Find where the given text appears and provide that cell's center as [X, Y] coordinate. 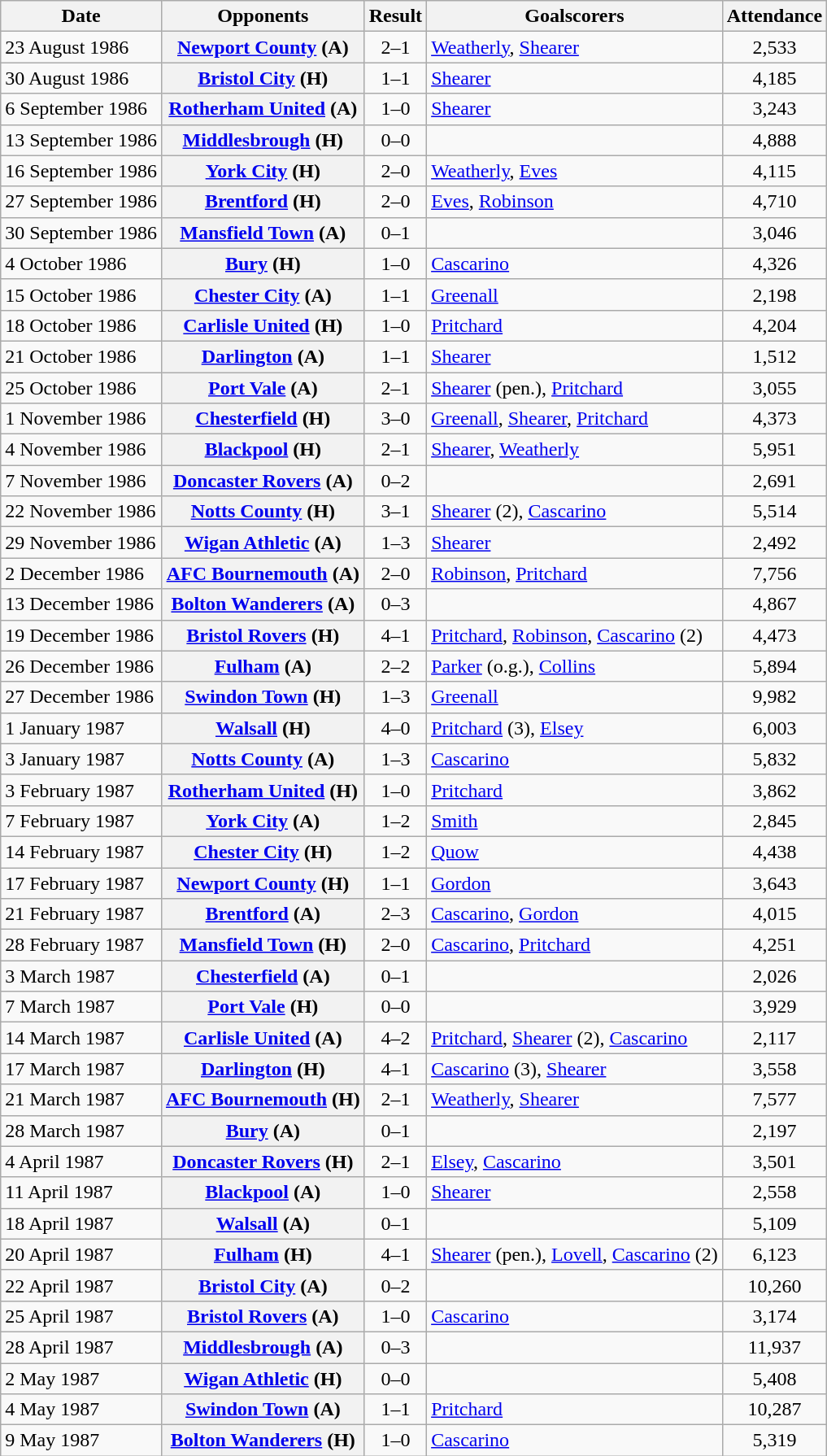
Middlesbrough (H) [263, 140]
3–0 [395, 419]
23 August 1986 [81, 47]
Blackpool (H) [263, 450]
Chesterfield (A) [263, 976]
Notts County (A) [263, 759]
22 November 1986 [81, 512]
Port Vale (H) [263, 1007]
3 March 1987 [81, 976]
Fulham (A) [263, 666]
Result [395, 16]
21 February 1987 [81, 914]
Darlington (H) [263, 1069]
Weatherly, Eves [575, 171]
2,197 [774, 1131]
Bristol Rovers (A) [263, 1316]
Pritchard, Shearer (2), Cascarino [575, 1038]
2,198 [774, 294]
Notts County (H) [263, 512]
Attendance [774, 16]
Greenall, Shearer, Pritchard [575, 419]
19 December 1986 [81, 635]
Carlisle United (A) [263, 1038]
5,408 [774, 1379]
4–2 [395, 1038]
3 January 1987 [81, 759]
21 March 1987 [81, 1100]
Pritchard (3), Elsey [575, 728]
2,533 [774, 47]
Chesterfield (H) [263, 419]
2–3 [395, 914]
30 August 1986 [81, 78]
4,185 [774, 78]
Bury (A) [263, 1131]
Opponents [263, 16]
Wigan Athletic (A) [263, 543]
7 March 1987 [81, 1007]
Bristol City (A) [263, 1285]
6,003 [774, 728]
Pritchard, Robinson, Cascarino (2) [575, 635]
6,123 [774, 1254]
28 March 1987 [81, 1131]
Swindon Town (H) [263, 697]
18 April 1987 [81, 1223]
27 September 1986 [81, 202]
18 October 1986 [81, 325]
22 April 1987 [81, 1285]
14 February 1987 [81, 852]
Newport County (A) [263, 47]
Bury (H) [263, 264]
4,251 [774, 945]
5,109 [774, 1223]
Newport County (H) [263, 883]
Bristol City (H) [263, 78]
Wigan Athletic (H) [263, 1379]
3,558 [774, 1069]
10,287 [774, 1410]
28 February 1987 [81, 945]
4 November 1986 [81, 450]
Brentford (A) [263, 914]
4–0 [395, 728]
Cascarino, Gordon [575, 914]
29 November 1986 [81, 543]
Middlesbrough (A) [263, 1347]
1,512 [774, 356]
11 April 1987 [81, 1192]
Parker (o.g.), Collins [575, 666]
21 October 1986 [81, 356]
Port Vale (A) [263, 388]
2,117 [774, 1038]
17 March 1987 [81, 1069]
2,558 [774, 1192]
14 March 1987 [81, 1038]
Mansfield Town (H) [263, 945]
4,438 [774, 852]
4,015 [774, 914]
17 February 1987 [81, 883]
20 April 1987 [81, 1254]
Eves, Robinson [575, 202]
9 May 1987 [81, 1441]
7 November 1986 [81, 481]
4 October 1986 [81, 264]
Blackpool (A) [263, 1192]
11,937 [774, 1347]
Goalscorers [575, 16]
5,951 [774, 450]
2,026 [774, 976]
Robinson, Pritchard [575, 573]
Fulham (H) [263, 1254]
Chester City (H) [263, 852]
25 October 1986 [81, 388]
Swindon Town (A) [263, 1410]
Elsey, Cascarino [575, 1162]
3,174 [774, 1316]
2–2 [395, 666]
Bristol Rovers (H) [263, 635]
7,756 [774, 573]
2 December 1986 [81, 573]
4,115 [774, 171]
4,888 [774, 140]
3,055 [774, 388]
5,319 [774, 1441]
25 April 1987 [81, 1316]
Smith [575, 821]
Date [81, 16]
1 November 1986 [81, 419]
Walsall (H) [263, 728]
13 December 1986 [81, 604]
Mansfield Town (A) [263, 233]
Shearer (pen.), Pritchard [575, 388]
15 October 1986 [81, 294]
3,243 [774, 109]
4,204 [774, 325]
4,473 [774, 635]
30 September 1986 [81, 233]
AFC Bournemouth (A) [263, 573]
2,492 [774, 543]
1 January 1987 [81, 728]
4 April 1987 [81, 1162]
Shearer (pen.), Lovell, Cascarino (2) [575, 1254]
5,832 [774, 759]
4,710 [774, 202]
3,501 [774, 1162]
2,845 [774, 821]
AFC Bournemouth (H) [263, 1100]
4,373 [774, 419]
Carlisle United (H) [263, 325]
Doncaster Rovers (A) [263, 481]
Shearer, Weatherly [575, 450]
16 September 1986 [81, 171]
York City (H) [263, 171]
26 December 1986 [81, 666]
Rotherham United (A) [263, 109]
6 September 1986 [81, 109]
Quow [575, 852]
Cascarino (3), Shearer [575, 1069]
Brentford (H) [263, 202]
4 May 1987 [81, 1410]
7 February 1987 [81, 821]
Walsall (A) [263, 1223]
3,046 [774, 233]
Bolton Wanderers (A) [263, 604]
3–1 [395, 512]
2,691 [774, 481]
Bolton Wanderers (H) [263, 1441]
Gordon [575, 883]
3,862 [774, 790]
3,643 [774, 883]
27 December 1986 [81, 697]
13 September 1986 [81, 140]
3,929 [774, 1007]
4,326 [774, 264]
28 April 1987 [81, 1347]
5,894 [774, 666]
3 February 1987 [81, 790]
4,867 [774, 604]
10,260 [774, 1285]
Cascarino, Pritchard [575, 945]
2 May 1987 [81, 1379]
5,514 [774, 512]
Darlington (A) [263, 356]
Chester City (A) [263, 294]
York City (A) [263, 821]
7,577 [774, 1100]
Doncaster Rovers (H) [263, 1162]
9,982 [774, 697]
Shearer (2), Cascarino [575, 512]
Rotherham United (H) [263, 790]
